Output the (x, y) coordinate of the center of the cell containing the given text.  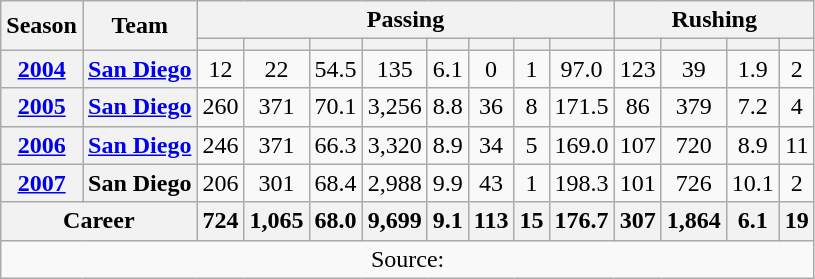
39 (694, 69)
1.9 (752, 69)
Passing (406, 20)
176.7 (582, 221)
3,256 (394, 107)
7.2 (752, 107)
307 (638, 221)
11 (796, 145)
9.9 (448, 183)
720 (694, 145)
86 (638, 107)
171.5 (582, 107)
Career (99, 221)
135 (394, 69)
Team (139, 26)
206 (220, 183)
97.0 (582, 69)
724 (220, 221)
10.1 (752, 183)
70.1 (336, 107)
34 (491, 145)
379 (694, 107)
169.0 (582, 145)
0 (491, 69)
22 (276, 69)
12 (220, 69)
107 (638, 145)
198.3 (582, 183)
2005 (42, 107)
2004 (42, 69)
246 (220, 145)
54.5 (336, 69)
8.8 (448, 107)
1,065 (276, 221)
9.1 (448, 221)
5 (532, 145)
4 (796, 107)
123 (638, 69)
Season (42, 26)
68.0 (336, 221)
2,988 (394, 183)
Rushing (714, 20)
68.4 (336, 183)
260 (220, 107)
2007 (42, 183)
9,699 (394, 221)
Source: (408, 259)
101 (638, 183)
1,864 (694, 221)
43 (491, 183)
19 (796, 221)
8 (532, 107)
113 (491, 221)
301 (276, 183)
36 (491, 107)
66.3 (336, 145)
726 (694, 183)
2006 (42, 145)
15 (532, 221)
3,320 (394, 145)
